Output the [x, y] coordinate of the center of the cell containing the given text.  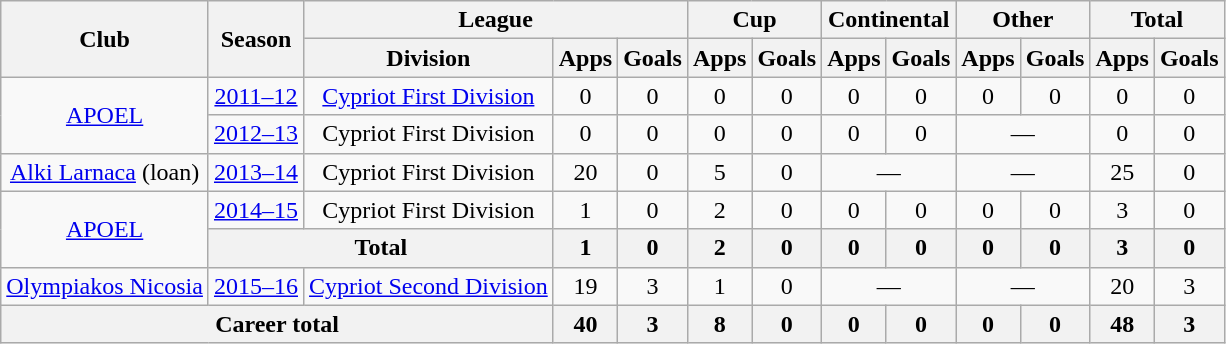
Cypriot Second Division [429, 286]
25 [1122, 172]
2012–13 [256, 134]
Alki Larnaca (loan) [105, 172]
2011–12 [256, 96]
Season [256, 39]
48 [1122, 324]
Continental [889, 20]
19 [585, 286]
8 [719, 324]
Olympiakos Nicosia [105, 286]
League [496, 20]
40 [585, 324]
Division [429, 58]
Career total [277, 324]
2014–15 [256, 210]
5 [719, 172]
Cup [754, 20]
Other [1023, 20]
Club [105, 39]
2013–14 [256, 172]
2015–16 [256, 286]
